Output the [X, Y] coordinate of the center of the cell containing the given text.  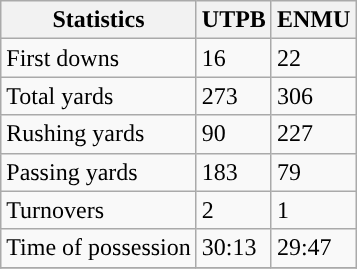
90 [234, 134]
273 [234, 96]
First downs [99, 58]
UTPB [234, 20]
Turnovers [99, 210]
22 [313, 58]
16 [234, 58]
306 [313, 96]
Total yards [99, 96]
2 [234, 210]
227 [313, 134]
Passing yards [99, 172]
Rushing yards [99, 134]
183 [234, 172]
30:13 [234, 248]
79 [313, 172]
1 [313, 210]
ENMU [313, 20]
Time of possession [99, 248]
Statistics [99, 20]
29:47 [313, 248]
